Locate the cell with the specified text and output its (X, Y) center coordinate. 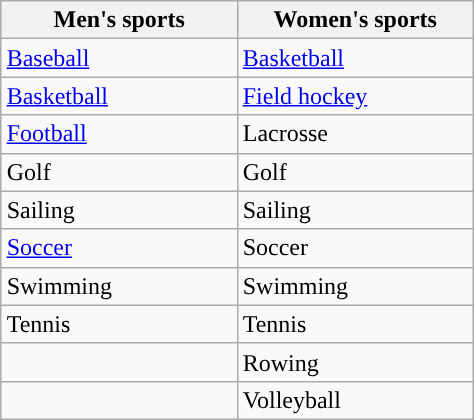
Volleyball (355, 400)
Baseball (119, 58)
Men's sports (119, 20)
Rowing (355, 362)
Football (119, 134)
Women's sports (355, 20)
Field hockey (355, 96)
Lacrosse (355, 134)
